From the cell containing the given text, extract its center point as [X, Y] coordinate. 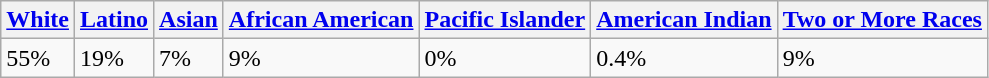
African American [321, 20]
7% [189, 58]
Pacific Islander [505, 20]
Latino [114, 20]
19% [114, 58]
55% [38, 58]
Two or More Races [882, 20]
0.4% [684, 58]
American Indian [684, 20]
0% [505, 58]
White [38, 20]
Asian [189, 20]
